For the text-containing cell, return its midpoint in [x, y] coordinate format. 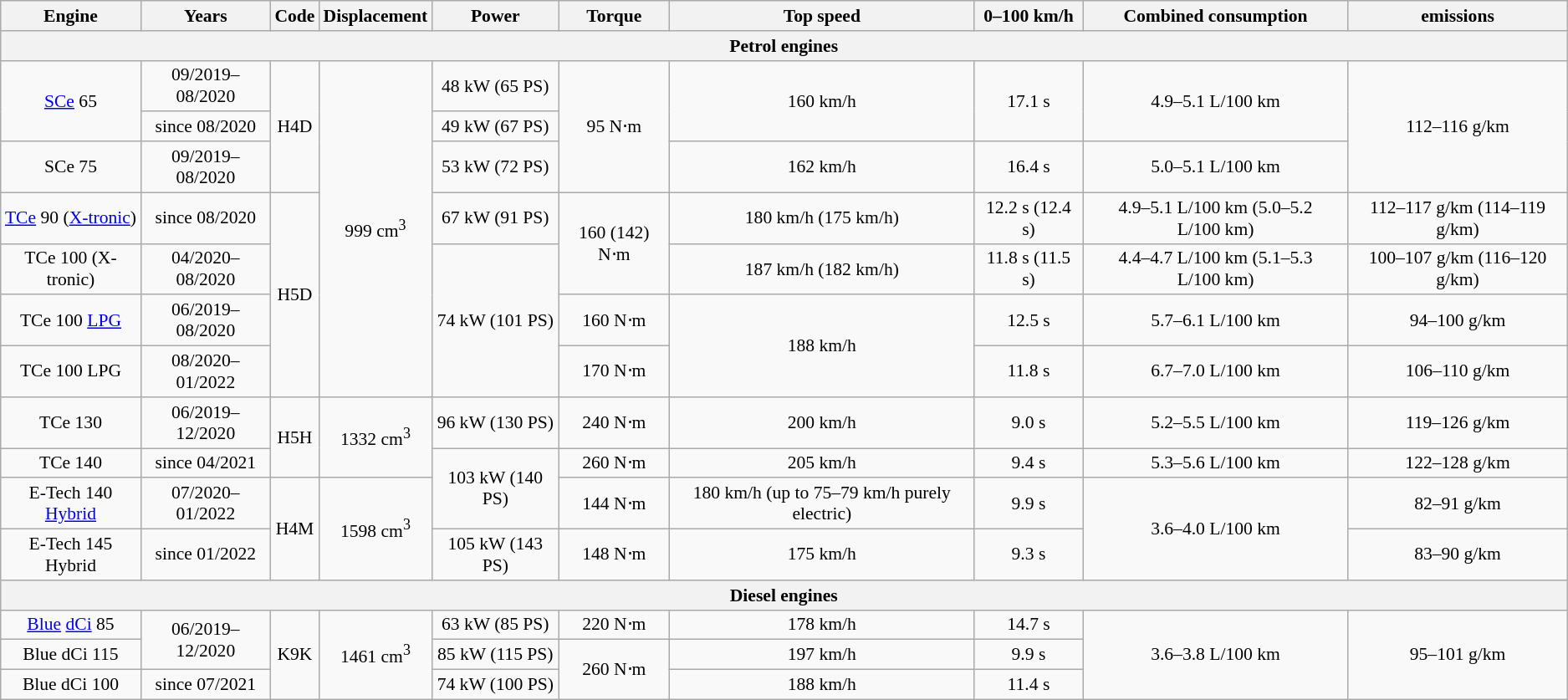
112–117 g/km (114–119 g/km) [1457, 217]
160 km/h [821, 100]
Diesel engines [784, 595]
Blue dCi 85 [70, 625]
105 kW (143 PS) [495, 555]
180 km/h (up to 75–79 km/h purely electric) [821, 503]
Blue dCi 100 [70, 685]
07/2020–01/2022 [206, 503]
999 cm3 [376, 228]
240 N⋅m [614, 423]
205 km/h [821, 463]
178 km/h [821, 625]
11.4 s [1029, 685]
5.0–5.1 L/100 km [1216, 167]
5.3–5.6 L/100 km [1216, 463]
96 kW (130 PS) [495, 423]
3.6–4.0 L/100 km [1216, 529]
94–100 g/km [1457, 321]
Displacement [376, 16]
148 N⋅m [614, 555]
5.2–5.5 L/100 km [1216, 423]
82–91 g/km [1457, 503]
160 N⋅m [614, 321]
Blue dCi 115 [70, 655]
200 km/h [821, 423]
5.7–6.1 L/100 km [1216, 321]
Combined consumption [1216, 16]
9.0 s [1029, 423]
12.2 s (12.4 s) [1029, 217]
E-Tech 145 Hybrid [70, 555]
144 N⋅m [614, 503]
6.7–7.0 L/100 km [1216, 371]
since 01/2022 [206, 555]
11.8 s [1029, 371]
1598 cm3 [376, 529]
since 07/2021 [206, 685]
H4M [294, 529]
Years [206, 16]
17.1 s [1029, 100]
4.4–4.7 L/100 km (5.1–5.3 L/100 km) [1216, 269]
119–126 g/km [1457, 423]
162 km/h [821, 167]
3.6–3.8 L/100 km [1216, 654]
11.8 s (11.5 s) [1029, 269]
63 kW (85 PS) [495, 625]
16.4 s [1029, 167]
74 kW (101 PS) [495, 319]
74 kW (100 PS) [495, 685]
TCe 100 (X-tronic) [70, 269]
197 km/h [821, 655]
49 kW (67 PS) [495, 127]
4.9–5.1 L/100 km (5.0–5.2 L/100 km) [1216, 217]
85 kW (115 PS) [495, 655]
emissions [1457, 16]
TCe 90 (X-tronic) [70, 217]
180 km/h (175 km/h) [821, 217]
SCe 75 [70, 167]
9.3 s [1029, 555]
48 kW (65 PS) [495, 85]
220 N⋅m [614, 625]
4.9–5.1 L/100 km [1216, 100]
103 kW (140 PS) [495, 488]
112–116 g/km [1457, 126]
H5H [294, 438]
Torque [614, 16]
04/2020–08/2020 [206, 269]
83–90 g/km [1457, 555]
0–100 km/h [1029, 16]
95 N⋅m [614, 126]
Top speed [821, 16]
H5D [294, 294]
since 04/2021 [206, 463]
175 km/h [821, 555]
1461 cm3 [376, 654]
SCe 65 [70, 100]
Petrol engines [784, 46]
95–101 g/km [1457, 654]
K9K [294, 654]
1332 cm3 [376, 438]
67 kW (91 PS) [495, 217]
TCe 140 [70, 463]
H4D [294, 126]
06/2019–08/2020 [206, 321]
12.5 s [1029, 321]
160 (142) N⋅m [614, 243]
9.4 s [1029, 463]
Code [294, 16]
E-Tech 140 Hybrid [70, 503]
170 N⋅m [614, 371]
53 kW (72 PS) [495, 167]
106–110 g/km [1457, 371]
14.7 s [1029, 625]
08/2020–01/2022 [206, 371]
Power [495, 16]
Engine [70, 16]
100–107 g/km (116–120 g/km) [1457, 269]
187 km/h (182 km/h) [821, 269]
122–128 g/km [1457, 463]
TCe 130 [70, 423]
